Provide the (x, y) coordinate of the cell's center where the given text is located.  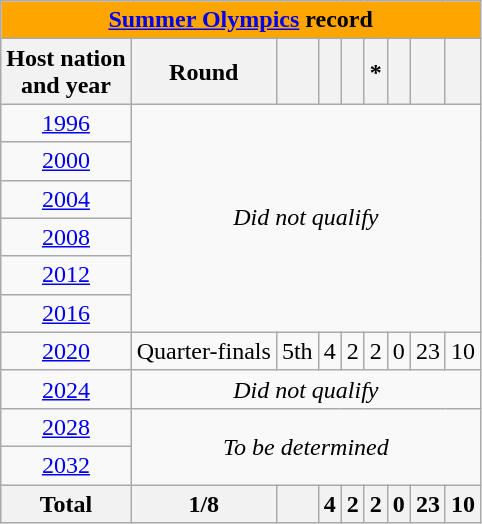
2016 (66, 313)
5th (297, 351)
Quarter-finals (204, 351)
2020 (66, 351)
2004 (66, 199)
2008 (66, 237)
2024 (66, 389)
Round (204, 72)
2028 (66, 427)
* (376, 72)
Total (66, 503)
2032 (66, 465)
2000 (66, 161)
To be determined (306, 446)
1996 (66, 123)
Host nationand year (66, 72)
Summer Olympics record (241, 20)
1/8 (204, 503)
2012 (66, 275)
